Find where the given text appears and provide that cell's center as (x, y) coordinate. 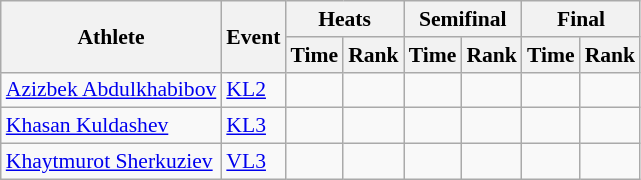
Final (581, 19)
Heats (344, 19)
Semifinal (463, 19)
Athlete (112, 36)
VL3 (253, 162)
KL3 (253, 126)
Khaytmurot Sherkuziev (112, 162)
KL2 (253, 90)
Azizbek Abdulkhabibov (112, 90)
Khasan Kuldashev (112, 126)
Event (253, 36)
